Determine the [X, Y] coordinate at the center of the cell enclosing the given text.  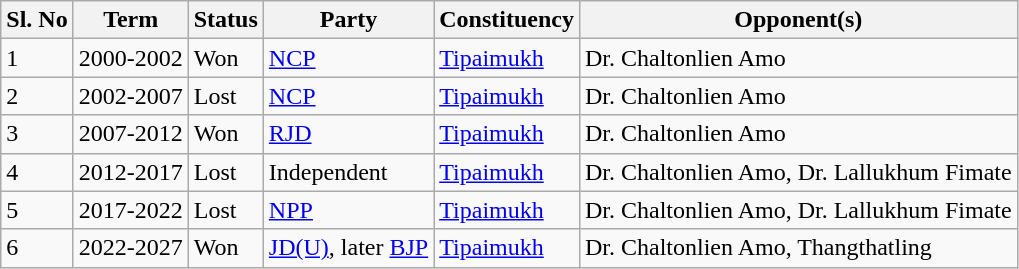
Status [226, 20]
Constituency [507, 20]
4 [37, 172]
Term [130, 20]
Independent [348, 172]
Party [348, 20]
2002-2007 [130, 96]
Opponent(s) [798, 20]
6 [37, 248]
1 [37, 58]
NPP [348, 210]
JD(U), later BJP [348, 248]
5 [37, 210]
2 [37, 96]
Sl. No [37, 20]
2000-2002 [130, 58]
2012-2017 [130, 172]
3 [37, 134]
2007-2012 [130, 134]
Dr. Chaltonlien Amo, Thangthatling [798, 248]
2017-2022 [130, 210]
2022-2027 [130, 248]
RJD [348, 134]
